Return [x, y] of the center of cell containing provided text 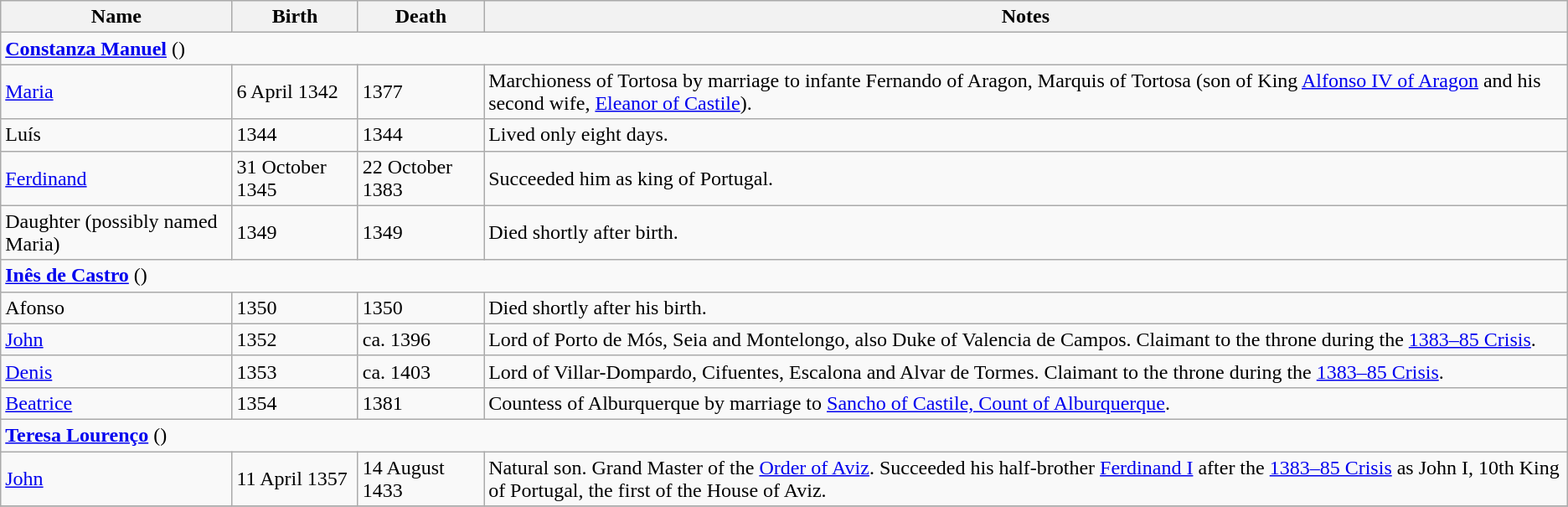
ca. 1396 [420, 339]
Died shortly after his birth. [1026, 308]
Teresa Lourenço () [784, 435]
Maria [116, 92]
1354 [295, 403]
Lived only eight days. [1026, 135]
Succeeded him as king of Portugal. [1026, 178]
Lord of Villar-Dompardo, Cifuentes, Escalona and Alvar de Tormes. Claimant to the throne during the 1383–85 Crisis. [1026, 371]
Luís [116, 135]
ca. 1403 [420, 371]
Ferdinand [116, 178]
Beatrice [116, 403]
1353 [295, 371]
Inês de Castro () [784, 276]
14 August 1433 [420, 478]
1352 [295, 339]
Daughter (possibly named Maria) [116, 233]
1377 [420, 92]
Afonso [116, 308]
Death [420, 17]
6 April 1342 [295, 92]
Denis [116, 371]
Notes [1026, 17]
1381 [420, 403]
Died shortly after birth. [1026, 233]
Lord of Porto de Mós, Seia and Montelongo, also Duke of Valencia de Campos. Claimant to the throne during the 1383–85 Crisis. [1026, 339]
Constanza Manuel () [784, 49]
11 April 1357 [295, 478]
Birth [295, 17]
22 October 1383 [420, 178]
Name [116, 17]
31 October 1345 [295, 178]
Countess of Alburquerque by marriage to Sancho of Castile, Count of Alburquerque. [1026, 403]
